Search for the cell housing the specified text and yield its (x, y) center coordinate. 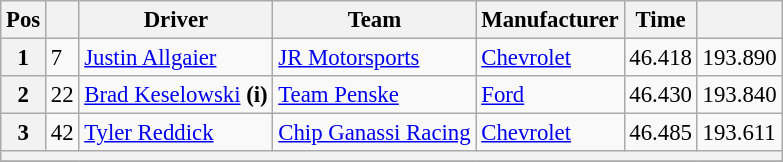
Team Penske (374, 95)
Ford (550, 95)
7 (62, 58)
Manufacturer (550, 20)
46.485 (660, 133)
Team (374, 20)
Driver (176, 20)
Pos (24, 20)
3 (24, 133)
2 (24, 95)
193.890 (740, 58)
46.418 (660, 58)
42 (62, 133)
22 (62, 95)
Brad Keselowski (i) (176, 95)
193.840 (740, 95)
JR Motorsports (374, 58)
Justin Allgaier (176, 58)
1 (24, 58)
Time (660, 20)
46.430 (660, 95)
Chip Ganassi Racing (374, 133)
Tyler Reddick (176, 133)
193.611 (740, 133)
